Determine the (x, y) coordinate at the center of the cell enclosing the given text.  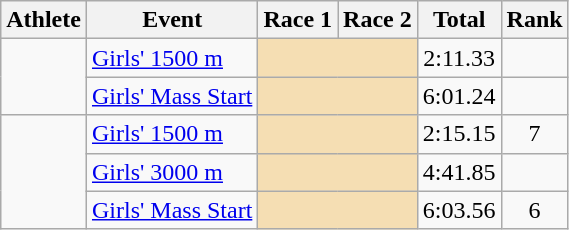
Girls' 3000 m (172, 172)
Rank (534, 20)
6:03.56 (459, 210)
Total (459, 20)
2:15.15 (459, 134)
4:41.85 (459, 172)
6 (534, 210)
Athlete (44, 20)
6:01.24 (459, 96)
2:11.33 (459, 58)
Race 2 (378, 20)
Event (172, 20)
Race 1 (298, 20)
7 (534, 134)
